Capture the cell that displays the provided text and extract its (X, Y) central coordinate. 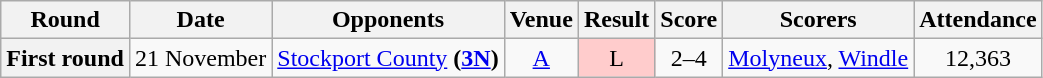
Attendance (978, 20)
First round (66, 58)
Result (616, 20)
Venue (541, 20)
21 November (200, 58)
Date (200, 20)
Score (689, 20)
Opponents (388, 20)
Round (66, 20)
12,363 (978, 58)
Molyneux, Windle (818, 58)
Scorers (818, 20)
Stockport County (3N) (388, 58)
L (616, 58)
2–4 (689, 58)
A (541, 58)
